Return [X, Y] of the center of cell containing provided text 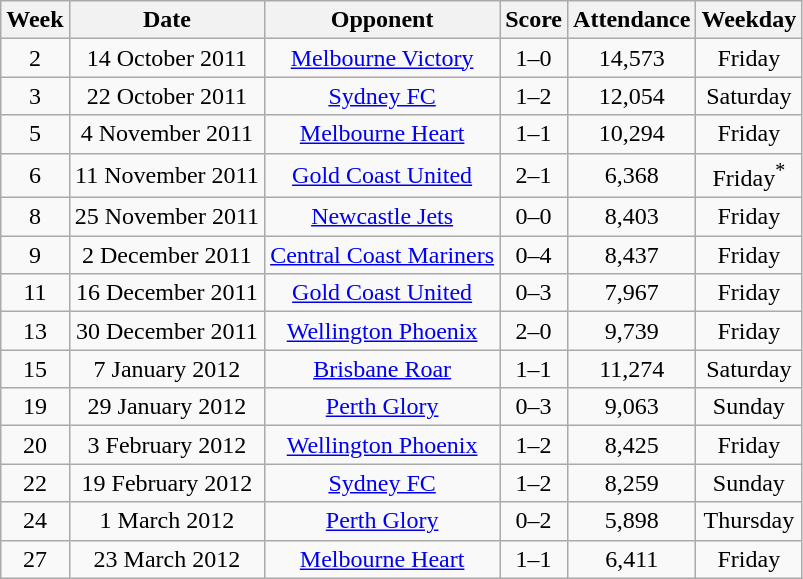
14,573 [632, 58]
6,368 [632, 176]
20 [35, 445]
Brisbane Roar [382, 369]
2 [35, 58]
Date [166, 20]
Melbourne Victory [382, 58]
Central Coast Mariners [382, 255]
30 December 2011 [166, 331]
7 January 2012 [166, 369]
Week [35, 20]
7,967 [632, 293]
2–0 [534, 331]
22 [35, 483]
6,411 [632, 559]
0–4 [534, 255]
0–2 [534, 521]
3 [35, 96]
3 February 2012 [166, 445]
27 [35, 559]
19 [35, 407]
Attendance [632, 20]
15 [35, 369]
5,898 [632, 521]
8,437 [632, 255]
8,425 [632, 445]
12,054 [632, 96]
Score [534, 20]
11 November 2011 [166, 176]
11,274 [632, 369]
2 December 2011 [166, 255]
Opponent [382, 20]
2–1 [534, 176]
Newcastle Jets [382, 217]
1 March 2012 [166, 521]
8,403 [632, 217]
23 March 2012 [166, 559]
1–0 [534, 58]
22 October 2011 [166, 96]
Thursday [749, 521]
14 October 2011 [166, 58]
Weekday [749, 20]
24 [35, 521]
9 [35, 255]
29 January 2012 [166, 407]
8,259 [632, 483]
11 [35, 293]
0–0 [534, 217]
6 [35, 176]
13 [35, 331]
5 [35, 134]
9,739 [632, 331]
19 February 2012 [166, 483]
4 November 2011 [166, 134]
25 November 2011 [166, 217]
8 [35, 217]
9,063 [632, 407]
Friday* [749, 176]
16 December 2011 [166, 293]
10,294 [632, 134]
